Detect which cell encompasses the target text, then output its [x, y] center coordinate. 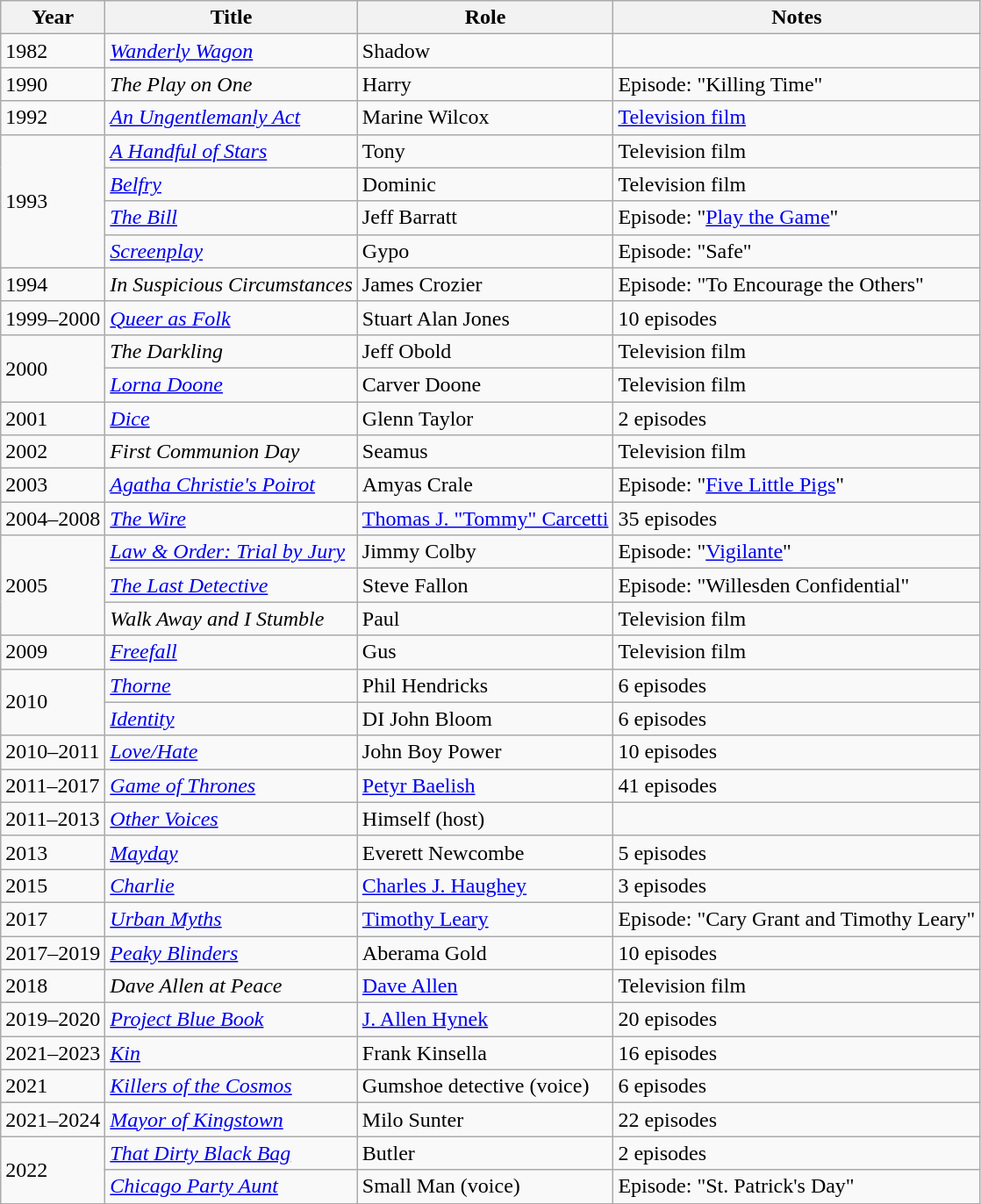
2010–2011 [53, 752]
20 episodes [797, 1020]
Episode: "Willesden Confidential" [797, 585]
2017 [53, 919]
1999–2000 [53, 318]
2009 [53, 652]
Aberama Gold [485, 952]
Jeff Obold [485, 351]
Himself (host) [485, 819]
Identity [232, 719]
Thomas J. "Tommy" Carcetti [485, 519]
Tony [485, 151]
Dominic [485, 184]
Belfry [232, 184]
Screenplay [232, 251]
A Handful of Stars [232, 151]
2018 [53, 986]
Carver Doone [485, 384]
Episode: "Play the Game" [797, 218]
Petyr Baelish [485, 785]
2002 [53, 452]
5 episodes [797, 852]
Dave Allen [485, 986]
2003 [53, 485]
2021–2024 [53, 1120]
2011–2013 [53, 819]
Queer as Folk [232, 318]
41 episodes [797, 785]
The Play on One [232, 84]
2019–2020 [53, 1020]
James Crozier [485, 284]
Harry [485, 84]
Other Voices [232, 819]
Episode: "Cary Grant and Timothy Leary" [797, 919]
Role [485, 18]
1990 [53, 84]
2015 [53, 885]
2004–2008 [53, 519]
Stuart Alan Jones [485, 318]
Gypo [485, 251]
In Suspicious Circumstances [232, 284]
Wanderly Wagon [232, 51]
Amyas Crale [485, 485]
Notes [797, 18]
Episode: "Five Little Pigs" [797, 485]
The Bill [232, 218]
16 episodes [797, 1053]
1992 [53, 118]
2010 [53, 702]
Timothy Leary [485, 919]
1982 [53, 51]
Kin [232, 1053]
Lorna Doone [232, 384]
Glenn Taylor [485, 419]
Dice [232, 419]
Milo Sunter [485, 1120]
Gumshoe detective (voice) [485, 1086]
Love/Hate [232, 752]
Agatha Christie's Poirot [232, 485]
Mayday [232, 852]
Small Man (voice) [485, 1186]
The Wire [232, 519]
Law & Order: Trial by Jury [232, 552]
2000 [53, 368]
Episode: "Safe" [797, 251]
2011–2017 [53, 785]
That Dirty Black Bag [232, 1153]
Paul [485, 619]
Phil Hendricks [485, 685]
First Communion Day [232, 452]
Shadow [485, 51]
Urban Myths [232, 919]
22 episodes [797, 1120]
J. Allen Hynek [485, 1020]
Episode: "Vigilante" [797, 552]
Seamus [485, 452]
Charlie [232, 885]
Game of Thrones [232, 785]
Steve Fallon [485, 585]
1994 [53, 284]
Episode: "Killing Time" [797, 84]
An Ungentlemanly Act [232, 118]
Walk Away and I Stumble [232, 619]
Frank Kinsella [485, 1053]
John Boy Power [485, 752]
Gus [485, 652]
2001 [53, 419]
2013 [53, 852]
The Last Detective [232, 585]
Marine Wilcox [485, 118]
Freefall [232, 652]
2022 [53, 1170]
Mayor of Kingstown [232, 1120]
Jeff Barratt [485, 218]
Killers of the Cosmos [232, 1086]
Title [232, 18]
Thorne [232, 685]
2005 [53, 585]
The Darkling [232, 351]
Project Blue Book [232, 1020]
Peaky Blinders [232, 952]
35 episodes [797, 519]
Jimmy Colby [485, 552]
Charles J. Haughey [485, 885]
Butler [485, 1153]
Year [53, 18]
Everett Newcombe [485, 852]
3 episodes [797, 885]
Episode: "To Encourage the Others" [797, 284]
1993 [53, 201]
Chicago Party Aunt [232, 1186]
2021–2023 [53, 1053]
2017–2019 [53, 952]
DI John Bloom [485, 719]
2021 [53, 1086]
Dave Allen at Peace [232, 986]
Episode: "St. Patrick's Day" [797, 1186]
